Output the [x, y] coordinate of the center of the cell containing the given text.  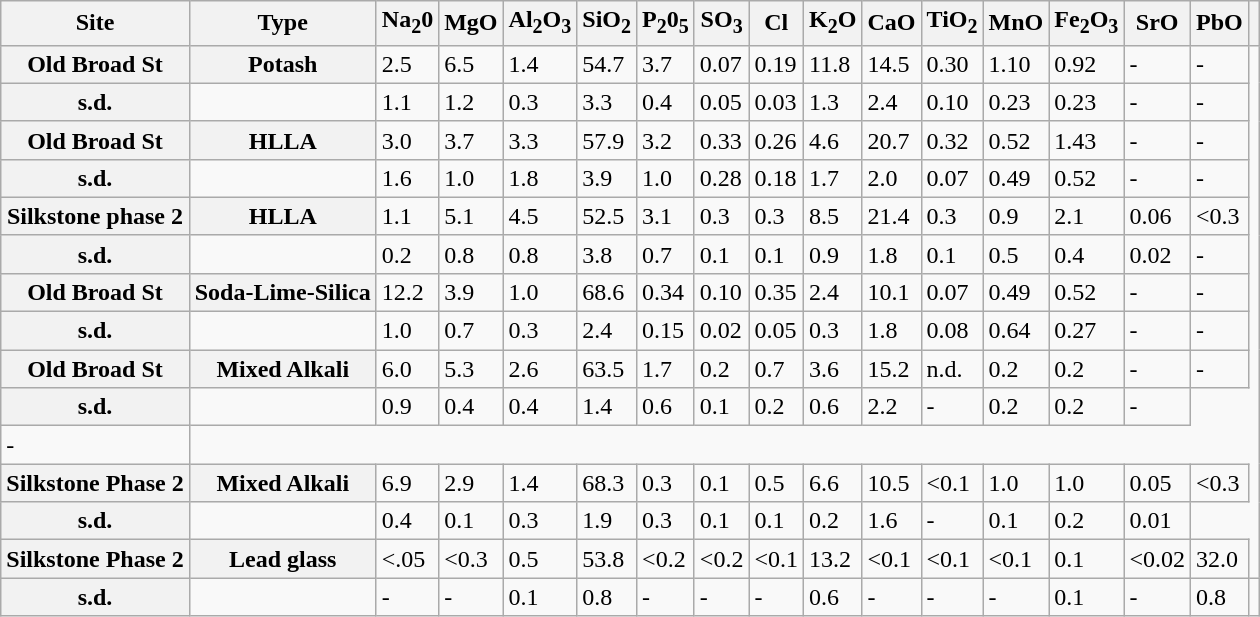
CaO [892, 23]
2.5 [407, 64]
5.3 [471, 369]
K2O [833, 23]
1.2 [471, 102]
Lead glass [282, 559]
TiO2 [952, 23]
Potash [282, 64]
Al2O3 [540, 23]
11.8 [833, 64]
<0.02 [1158, 559]
15.2 [892, 369]
1.10 [1016, 64]
P205 [666, 23]
MnO [1016, 23]
2.1 [1086, 216]
0.19 [776, 64]
Type [282, 23]
0.01 [1158, 521]
Soda-Lime-Silica [282, 292]
12.2 [407, 292]
0.32 [952, 140]
MgO [471, 23]
4.5 [540, 216]
0.27 [1086, 331]
8.5 [833, 216]
68.6 [607, 292]
10.1 [892, 292]
68.3 [607, 483]
20.7 [892, 140]
PbO [1219, 23]
3.8 [607, 254]
52.5 [607, 216]
53.8 [607, 559]
0.15 [666, 331]
6.5 [471, 64]
1.3 [833, 102]
13.2 [833, 559]
6.0 [407, 369]
SrO [1158, 23]
2.2 [892, 407]
<.05 [407, 559]
6.6 [833, 483]
0.92 [1086, 64]
0.64 [1016, 331]
0.28 [722, 178]
SiO2 [607, 23]
57.9 [607, 140]
0.30 [952, 64]
32.0 [1219, 559]
5.1 [471, 216]
0.08 [952, 331]
SO3 [722, 23]
4.6 [833, 140]
1.9 [607, 521]
Cl [776, 23]
3.6 [833, 369]
1.43 [1086, 140]
6.9 [407, 483]
10.5 [892, 483]
0.35 [776, 292]
54.7 [607, 64]
Na20 [407, 23]
14.5 [892, 64]
2.0 [892, 178]
0.33 [722, 140]
0.34 [666, 292]
2.6 [540, 369]
0.03 [776, 102]
2.9 [471, 483]
Fe2O3 [1086, 23]
21.4 [892, 216]
0.26 [776, 140]
Silkstone phase 2 [95, 216]
3.1 [666, 216]
3.2 [666, 140]
Site [95, 23]
0.06 [1158, 216]
3.0 [407, 140]
n.d. [952, 369]
63.5 [607, 369]
0.18 [776, 178]
